Find where the given text appears and provide that cell's center as [x, y] coordinate. 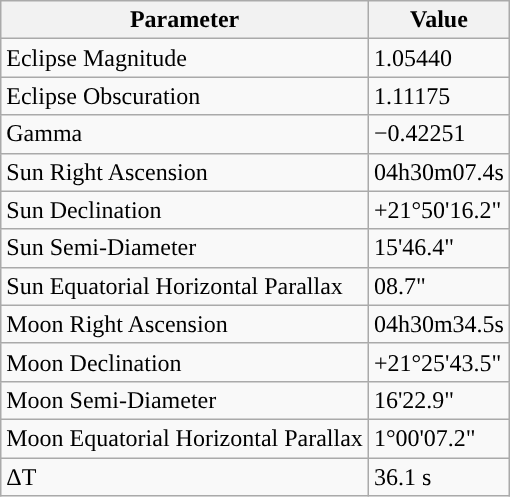
Parameter [185, 20]
Eclipse Obscuration [185, 96]
ΔT [185, 477]
Sun Declination [185, 210]
Moon Declination [185, 362]
16'22.9" [438, 400]
Value [438, 20]
−0.42251 [438, 134]
Eclipse Magnitude [185, 58]
1.05440 [438, 58]
1.11175 [438, 96]
Sun Equatorial Horizontal Parallax [185, 286]
Moon Equatorial Horizontal Parallax [185, 438]
+21°50'16.2" [438, 210]
Moon Right Ascension [185, 324]
04h30m34.5s [438, 324]
15'46.4" [438, 248]
08.7" [438, 286]
Sun Semi-Diameter [185, 248]
Sun Right Ascension [185, 172]
1°00'07.2" [438, 438]
04h30m07.4s [438, 172]
+21°25'43.5" [438, 362]
Moon Semi-Diameter [185, 400]
Gamma [185, 134]
36.1 s [438, 477]
